Locate the cell with the specified text and output its (X, Y) center coordinate. 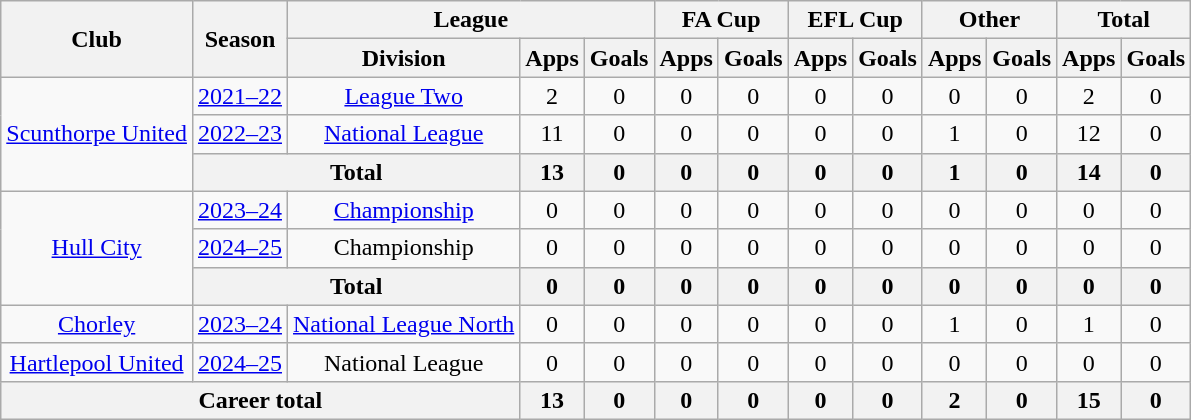
FA Cup (721, 20)
EFL Cup (855, 20)
14 (1089, 172)
15 (1089, 400)
Season (240, 39)
League (471, 20)
12 (1089, 134)
Career total (260, 400)
Scunthorpe United (97, 134)
Hull City (97, 248)
Club (97, 39)
2021–22 (240, 96)
Division (404, 58)
Hartlepool United (97, 362)
Other (989, 20)
2022–23 (240, 134)
11 (552, 134)
National League North (404, 324)
League Two (404, 96)
Chorley (97, 324)
